Search for the cell housing the specified text and yield its (X, Y) center coordinate. 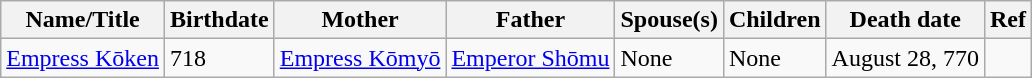
August 28, 770 (905, 58)
Name/Title (83, 20)
Death date (905, 20)
Father (530, 20)
Empress Kōken (83, 58)
Spouse(s) (669, 20)
Birthdate (219, 20)
Empress Kōmyō (360, 58)
Ref (1008, 20)
718 (219, 58)
Children (774, 20)
Emperor Shōmu (530, 58)
Mother (360, 20)
